Scan for the cell matching the given text and deliver its (x, y) coordinate at center. 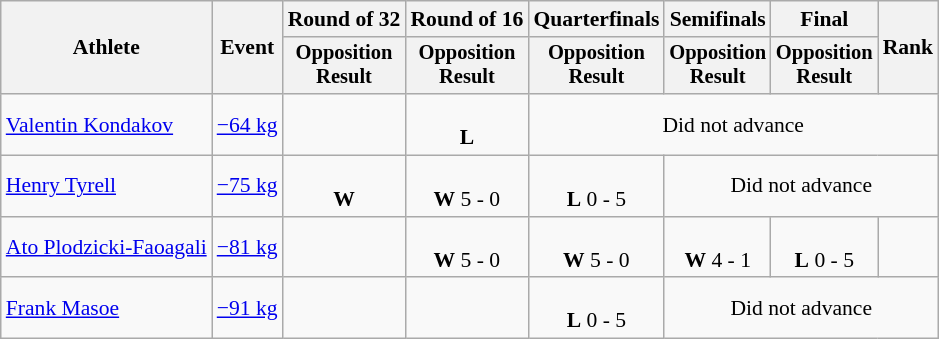
L (466, 124)
Athlete (106, 48)
−64 kg (248, 124)
Ato Plodzicki-Faoagali (106, 248)
W 4 - 1 (718, 248)
Event (248, 48)
Round of 32 (344, 19)
Frank Masoe (106, 308)
W (344, 186)
Henry Tyrell (106, 186)
−75 kg (248, 186)
Round of 16 (466, 19)
Quarterfinals (596, 19)
−91 kg (248, 308)
Valentin Kondakov (106, 124)
Final (824, 19)
Semifinals (718, 19)
−81 kg (248, 248)
Rank (908, 48)
